For the text-containing cell, return its midpoint in (x, y) coordinate format. 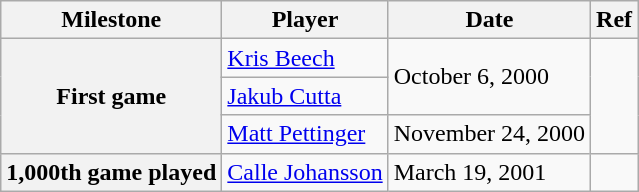
March 19, 2001 (489, 172)
1,000th game played (112, 172)
November 24, 2000 (489, 134)
Kris Beech (305, 58)
Matt Pettinger (305, 134)
First game (112, 96)
Player (305, 20)
Jakub Cutta (305, 96)
October 6, 2000 (489, 77)
Ref (614, 20)
Milestone (112, 20)
Calle Johansson (305, 172)
Date (489, 20)
